Pinpoint the cell where the given text exists, returning its (X, Y) midpoint coordinate. 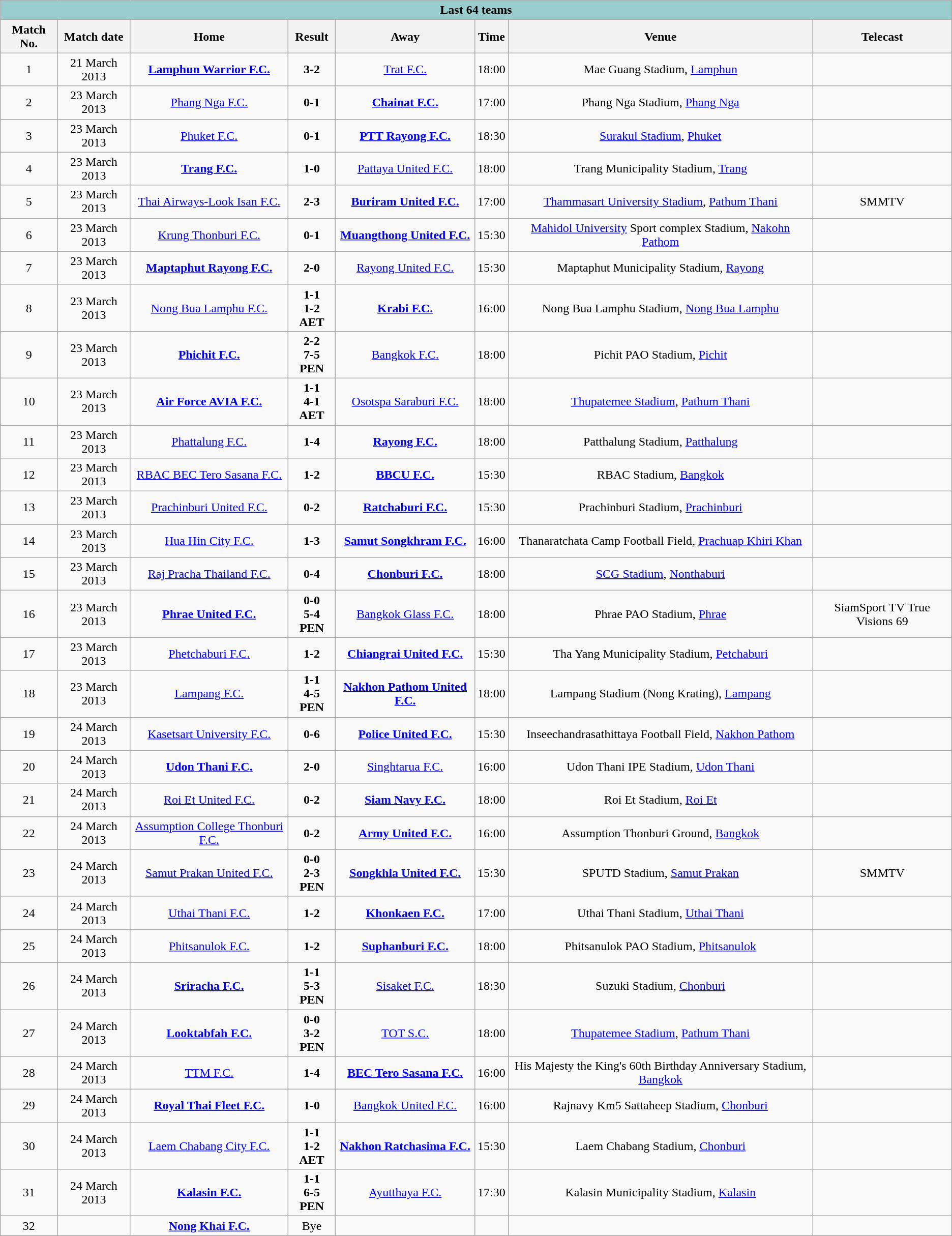
11 (29, 442)
Udon Thani F.C. (209, 767)
Bangkok F.C. (405, 355)
Match date (94, 37)
Muangthong United F.C. (405, 235)
0-6 (311, 733)
Assumption College Thonburi F.C. (209, 833)
Lamphun Warrior F.C. (209, 69)
Telecast (882, 37)
Rajnavy Km5 Sattaheep Stadium, Chonburi (660, 1106)
Osotspa Saraburi F.C. (405, 401)
Roi Et Stadium, Roi Et (660, 800)
14 (29, 541)
12 (29, 475)
1 (29, 69)
Lampang F.C. (209, 694)
Phuket F.C. (209, 135)
SiamSport TV True Visions 69 (882, 614)
Thai Airways-Look Isan F.C. (209, 201)
Ayutthaya F.C. (405, 1193)
0-0 5-4 PEN (311, 614)
Krabi F.C. (405, 308)
1-1 4-5 PEN (311, 694)
Kalasin F.C. (209, 1193)
PTT Rayong F.C. (405, 135)
RBAC Stadium, Bangkok (660, 475)
Looktabfah F.C. (209, 1033)
Samut Prakan United F.C. (209, 873)
21 March 2013 (94, 69)
TTM F.C. (209, 1073)
Trat F.C. (405, 69)
Nakhon Pathom United F.C. (405, 694)
3-2 (311, 69)
9 (29, 355)
Samut Songkhram F.C. (405, 541)
Laem Chabang Stadium, Chonburi (660, 1146)
19 (29, 733)
0-4 (311, 574)
22 (29, 833)
Phrae PAO Stadium, Phrae (660, 614)
Inseechandrasathittaya Football Field, Nakhon Pathom (660, 733)
Khonkaen F.C. (405, 913)
Udon Thani IPE Stadium, Udon Thani (660, 767)
Patthalung Stadium, Patthalung (660, 442)
17:30 (492, 1193)
Chiangrai United F.C. (405, 654)
Ratchaburi F.C. (405, 508)
Bye (311, 1226)
7 (29, 268)
Maptaphut Municipality Stadium, Rayong (660, 268)
1-1 4-1 AET (311, 401)
Phrae United F.C. (209, 614)
RBAC BEC Tero Sasana F.C. (209, 475)
Phattalung F.C. (209, 442)
16 (29, 614)
Phitsanulok PAO Stadium, Phitsanulok (660, 946)
2-2 7-5 PEN (311, 355)
31 (29, 1193)
Mahidol University Sport complex Stadium, Nakohn Pathom (660, 235)
32 (29, 1226)
Nakhon Ratchasima F.C. (405, 1146)
Nong Bua Lamphu Stadium, Nong Bua Lamphu (660, 308)
0-0 3-2 PEN (311, 1033)
BBCU F.C. (405, 475)
Songkhla United F.C. (405, 873)
Police United F.C. (405, 733)
Assumption Thonburi Ground, Bangkok (660, 833)
Uthai Thani Stadium, Uthai Thani (660, 913)
Chonburi F.C. (405, 574)
Siam Navy F.C. (405, 800)
10 (29, 401)
15 (29, 574)
Laem Chabang City F.C. (209, 1146)
5 (29, 201)
SCG Stadium, Nonthaburi (660, 574)
Prachinburi United F.C. (209, 508)
8 (29, 308)
1-3 (311, 541)
Phang Nga Stadium, Phang Nga (660, 103)
Phetchaburi F.C. (209, 654)
Bangkok United F.C. (405, 1106)
Sisaket F.C. (405, 986)
Surakul Stadium, Phuket (660, 135)
Prachinburi Stadium, Prachinburi (660, 508)
Lampang Stadium (Nong Krating), Lampang (660, 694)
13 (29, 508)
Pichit PAO Stadium, Pichit (660, 355)
Chainat F.C. (405, 103)
Rayong United F.C. (405, 268)
Pattaya United F.C. (405, 169)
24 (29, 913)
18 (29, 694)
Away (405, 37)
TOT S.C. (405, 1033)
28 (29, 1073)
Match No. (29, 37)
BEC Tero Sasana F.C. (405, 1073)
Sriracha F.C. (209, 986)
Venue (660, 37)
Nong Khai F.C. (209, 1226)
SPUTD Stadium, Samut Prakan (660, 873)
30 (29, 1146)
Home (209, 37)
Trang F.C. (209, 169)
Mae Guang Stadium, Lamphun (660, 69)
Thammasart University Stadium, Pathum Thani (660, 201)
0-0 2-3 PEN (311, 873)
Time (492, 37)
Buriram United F.C. (405, 201)
21 (29, 800)
1-1 5-3 PEN (311, 986)
1-1 6-5 PEN (311, 1193)
Trang Municipality Stadium, Trang (660, 169)
Last 64 teams (476, 10)
His Majesty the King's 60th Birthday Anniversary Stadium, Bangkok (660, 1073)
Suphanburi F.C. (405, 946)
3 (29, 135)
Krung Thonburi F.C. (209, 235)
Thanaratchata Camp Football Field, Prachuap Khiri Khan (660, 541)
Rayong F.C. (405, 442)
20 (29, 767)
Royal Thai Fleet F.C. (209, 1106)
25 (29, 946)
4 (29, 169)
Phichit F.C. (209, 355)
Army United F.C. (405, 833)
Tha Yang Municipality Stadium, Petchaburi (660, 654)
Bangkok Glass F.C. (405, 614)
Nong Bua Lamphu F.C. (209, 308)
Kasetsart University F.C. (209, 733)
Maptaphut Rayong F.C. (209, 268)
Result (311, 37)
Roi Et United F.C. (209, 800)
Hua Hin City F.C. (209, 541)
Raj Pracha Thailand F.C. (209, 574)
26 (29, 986)
Phang Nga F.C. (209, 103)
Uthai Thani F.C. (209, 913)
27 (29, 1033)
2 (29, 103)
Air Force AVIA F.C. (209, 401)
23 (29, 873)
2-3 (311, 201)
6 (29, 235)
Singhtarua F.C. (405, 767)
29 (29, 1106)
Kalasin Municipality Stadium, Kalasin (660, 1193)
Suzuki Stadium, Chonburi (660, 986)
17 (29, 654)
Phitsanulok F.C. (209, 946)
